Find where the given text appears and provide that cell's center as (x, y) coordinate. 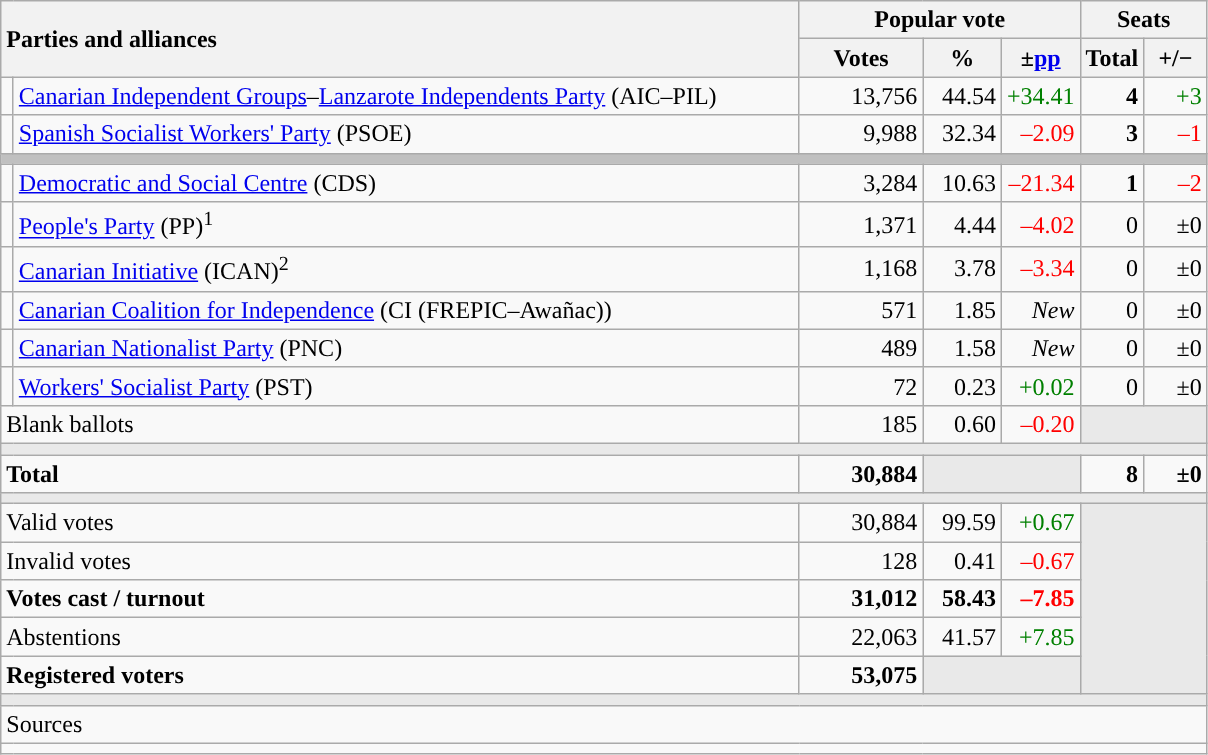
±pp (1040, 58)
4.44 (962, 224)
+34.41 (1040, 96)
–0.20 (1040, 424)
Canarian Independent Groups–Lanzarote Independents Party (AIC–PIL) (406, 96)
Popular vote (940, 20)
Parties and alliances (400, 39)
571 (861, 310)
9,988 (861, 134)
Spanish Socialist Workers' Party (PSOE) (406, 134)
–0.67 (1040, 561)
Sources (604, 724)
–1 (1176, 134)
Votes cast / turnout (400, 599)
–7.85 (1040, 599)
1 (1112, 183)
22,063 (861, 637)
0.23 (962, 386)
Canarian Coalition for Independence (CI (FREPIC–Awañac)) (406, 310)
32.34 (962, 134)
Abstentions (400, 637)
Blank ballots (400, 424)
58.43 (962, 599)
Workers' Socialist Party (PST) (406, 386)
People's Party (PP)1 (406, 224)
3,284 (861, 183)
+0.02 (1040, 386)
–21.34 (1040, 183)
13,756 (861, 96)
53,075 (861, 675)
44.54 (962, 96)
+/− (1176, 58)
Invalid votes (400, 561)
+7.85 (1040, 637)
1.85 (962, 310)
0.60 (962, 424)
–2.09 (1040, 134)
Registered voters (400, 675)
3 (1112, 134)
489 (861, 348)
1,371 (861, 224)
Votes (861, 58)
Valid votes (400, 523)
–4.02 (1040, 224)
185 (861, 424)
Canarian Nationalist Party (PNC) (406, 348)
0.41 (962, 561)
1.58 (962, 348)
41.57 (962, 637)
+3 (1176, 96)
31,012 (861, 599)
128 (861, 561)
Seats (1144, 20)
10.63 (962, 183)
% (962, 58)
8 (1112, 474)
+0.67 (1040, 523)
3.78 (962, 270)
99.59 (962, 523)
–3.34 (1040, 270)
1,168 (861, 270)
Canarian Initiative (ICAN)2 (406, 270)
4 (1112, 96)
72 (861, 386)
Democratic and Social Centre (CDS) (406, 183)
–2 (1176, 183)
